Detect which cell encompasses the target text, then output its (x, y) center coordinate. 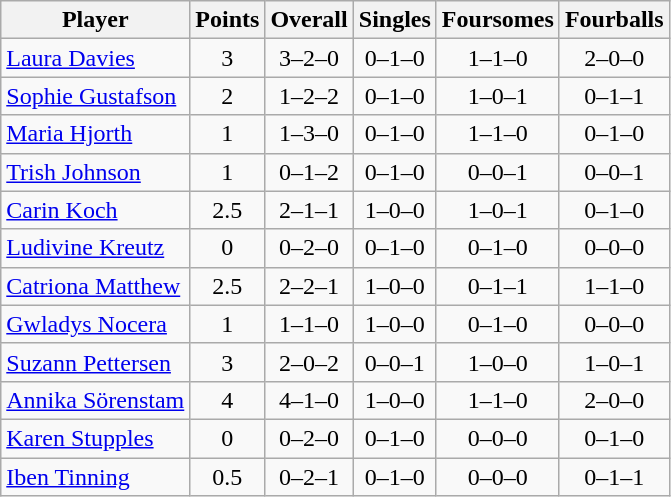
Catriona Matthew (96, 286)
Points (228, 20)
Ludivine Kreutz (96, 248)
Sophie Gustafson (96, 96)
1–2–2 (309, 96)
2–1–1 (309, 210)
2 (228, 96)
Fourballs (614, 20)
2–0–2 (309, 362)
Karen Stupples (96, 438)
Suzann Pettersen (96, 362)
Gwladys Nocera (96, 324)
Annika Sörenstam (96, 400)
Carin Koch (96, 210)
Singles (394, 20)
Iben Tinning (96, 477)
3–2–0 (309, 58)
0–1–2 (309, 172)
Laura Davies (96, 58)
0.5 (228, 477)
Overall (309, 20)
Trish Johnson (96, 172)
4–1–0 (309, 400)
1–3–0 (309, 134)
4 (228, 400)
Player (96, 20)
2–2–1 (309, 286)
Maria Hjorth (96, 134)
Foursomes (498, 20)
0–2–1 (309, 477)
